Pinpoint the cell where the given text exists, returning its (x, y) midpoint coordinate. 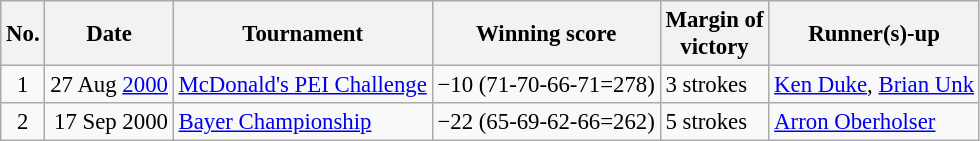
3 strokes (714, 85)
Margin ofvictory (714, 34)
Ken Duke, Brian Unk (874, 85)
5 strokes (714, 122)
−10 (71-70-66-71=278) (546, 85)
2 (23, 122)
−22 (65-69-62-66=262) (546, 122)
27 Aug 2000 (109, 85)
Date (109, 34)
No. (23, 34)
Runner(s)-up (874, 34)
17 Sep 2000 (109, 122)
Bayer Championship (302, 122)
Arron Oberholser (874, 122)
McDonald's PEI Challenge (302, 85)
Winning score (546, 34)
1 (23, 85)
Tournament (302, 34)
